Locate the cell with the specified text and output its (x, y) center coordinate. 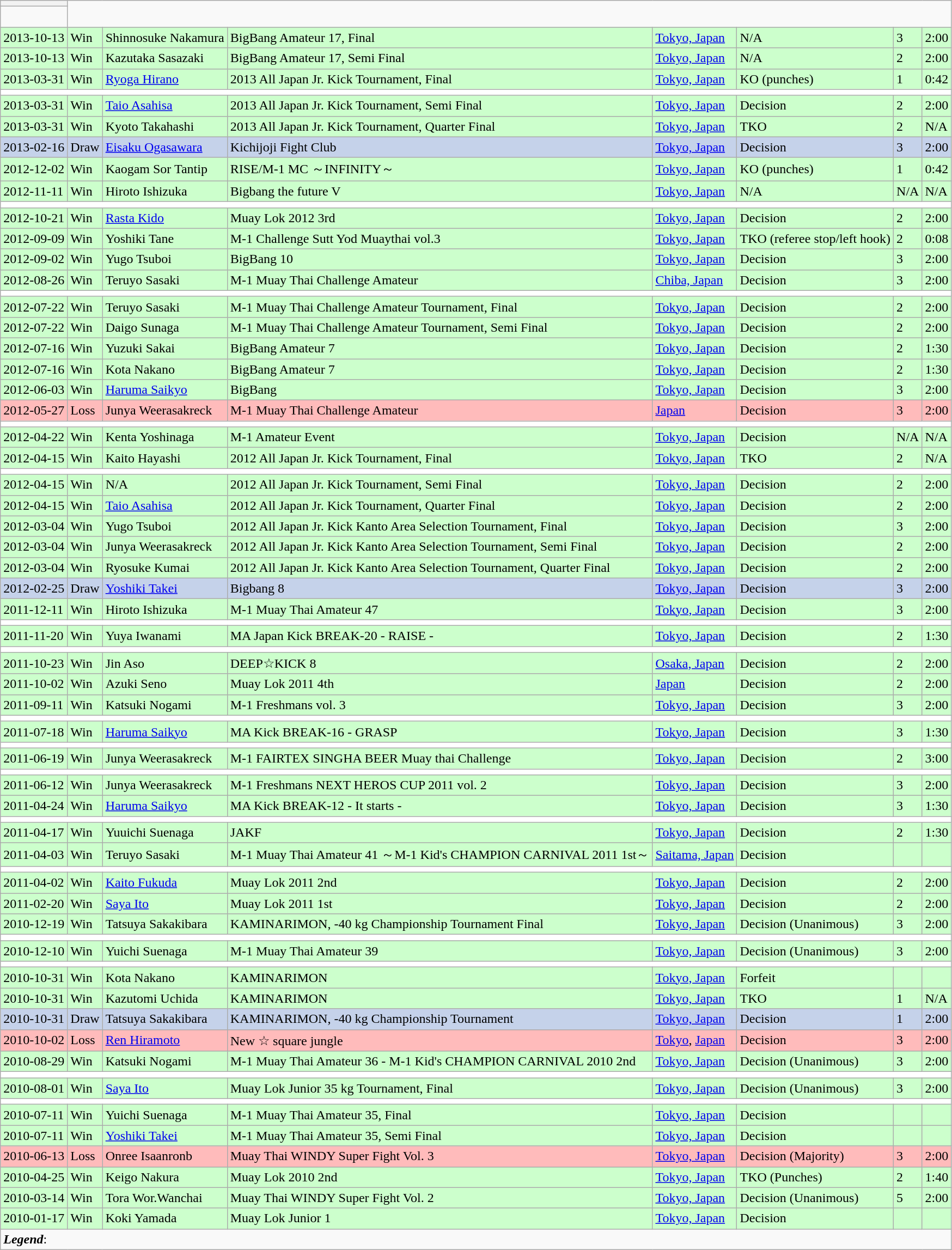
2012 All Japan Jr. Kick Kanto Area Selection Tournament, Semi Final (440, 547)
Osaka, Japan (695, 663)
3:00 (937, 758)
M-1 Challenge Sutt Yod Muaythai vol.3 (440, 239)
M-1 Muay Thai Challenge Amateur Tournament, Final (440, 307)
KAMINARIMON, -40 kg Championship Tournament Final (440, 924)
2013-02-16 (34, 147)
2012 All Japan Jr. Kick Tournament, Quarter Final (440, 505)
2011-06-19 (34, 758)
Muay Lok Junior 35 kg Tournament, Final (440, 1088)
Eisaku Ogasawara (164, 147)
Yuuichi Suenaga (164, 833)
Decision (Majority) (815, 1156)
2012 All Japan Jr. Kick Kanto Area Selection Tournament, Final (440, 526)
0:08 (937, 239)
Kazutomi Uchida (164, 998)
M-1 Freshmans vol. 3 (440, 705)
2012-12-02 (34, 169)
M-1 Muay Thai Amateur 36 - M-1 Kid's CHAMPION CARNIVAL 2010 2nd (440, 1062)
KAMINARIMON, -40 kg Championship Tournament (440, 1019)
2010-08-29 (34, 1062)
Ren Hiramoto (164, 1040)
MA Kick BREAK-16 - GRASP (440, 731)
Muay Lok Junior 1 (440, 1218)
Ryoga Hirano (164, 79)
Tora Wor.Wanchai (164, 1198)
2013 All Japan Jr. Kick Tournament, Final (440, 79)
2012 All Japan Jr. Kick Kanto Area Selection Tournament, Quarter Final (440, 568)
M-1 Muay Thai Amateur 47 (440, 609)
M-1 Freshmans NEXT HEROS CUP 2011 vol. 2 (440, 785)
Rasta Kido (164, 218)
Muay Lok 2010 2nd (440, 1177)
5 (908, 1198)
BigBang Amateur 17, Final (440, 38)
2011-04-24 (34, 806)
Kaogam Sor Tantip (164, 169)
2010-06-13 (34, 1156)
2010-12-19 (34, 924)
BigBang Amateur 17, Semi Final (440, 58)
Forfeit (815, 978)
Muay Lok 2011 2nd (440, 882)
M-1 Amateur Event (440, 437)
2010-03-14 (34, 1198)
Kyoto Takahashi (164, 126)
M-1 FAIRTEX SINGHA BEER Muay thai Challenge (440, 758)
2013 All Japan Jr. Kick Tournament, Semi Final (440, 106)
TKO (Punches) (815, 1177)
Saitama, Japan (695, 855)
2010-04-25 (34, 1177)
2011-12-11 (34, 609)
MA Kick BREAK-12 - It starts - (440, 806)
Kichijoji Fight Club (440, 147)
2012-04-22 (34, 437)
2011-10-02 (34, 684)
Muay Thai WINDY Super Fight Vol. 2 (440, 1198)
2010-12-10 (34, 951)
Azuki Seno (164, 684)
Muay Lok 2012 3rd (440, 218)
2012-02-25 (34, 588)
Kenta Yoshinaga (164, 437)
Yuzuki Sakai (164, 348)
M-1 Muay Thai Challenge Amateur Tournament, Semi Final (440, 327)
2011-11-20 (34, 636)
2011-04-02 (34, 882)
2011-02-20 (34, 904)
Bigbang 8 (440, 588)
Jin Aso (164, 663)
RISE/M-1 MC ～INFINITY～ (440, 169)
Yuya Iwanami (164, 636)
1:40 (937, 1177)
2012 All Japan Jr. Kick Tournament, Final (440, 458)
2011-06-12 (34, 785)
2010-10-02 (34, 1040)
2011-07-18 (34, 731)
2012-10-21 (34, 218)
2011-10-23 (34, 663)
M-1 Muay Thai Amateur 35, Final (440, 1115)
Shinnosuke Nakamura (164, 38)
M-1 Muay Thai Amateur 39 (440, 951)
2012-11-11 (34, 191)
Chiba, Japan (695, 280)
Ryosuke Kumai (164, 568)
Muay Lok 2011 1st (440, 904)
New ☆ square jungle (440, 1040)
2011-09-11 (34, 705)
Keigo Nakura (164, 1177)
2011-04-03 (34, 855)
2012-09-02 (34, 259)
BigBang 10 (440, 259)
Bigbang the future V (440, 191)
Koki Yamada (164, 1218)
TKO (referee stop/left hook) (815, 239)
2012-05-27 (34, 411)
2012 All Japan Jr. Kick Tournament, Semi Final (440, 485)
BigBang (440, 390)
JAKF (440, 833)
DEEP☆KICK 8 (440, 663)
Muay Thai WINDY Super Fight Vol. 3 (440, 1156)
Daigo Sunaga (164, 327)
2012-09-09 (34, 239)
Onree Isaanronb (164, 1156)
Kaito Hayashi (164, 458)
Legend: (476, 1239)
Kazutaka Sasazaki (164, 58)
2010-08-01 (34, 1088)
Muay Lok 2011 4th (440, 684)
M-1 Muay Thai Amateur 41 ～M-1 Kid's CHAMPION CARNIVAL 2011 1st～ (440, 855)
M-1 Muay Thai Amateur 35, Semi Final (440, 1136)
2012-06-03 (34, 390)
2012-08-26 (34, 280)
2011-04-17 (34, 833)
Yoshiki Tane (164, 239)
Kaito Fukuda (164, 882)
2010-01-17 (34, 1218)
MA Japan Kick BREAK-20 - RAISE - (440, 636)
2013 All Japan Jr. Kick Tournament, Quarter Final (440, 126)
